Extract the (x, y) coordinate from the center of the cell holding the provided text.  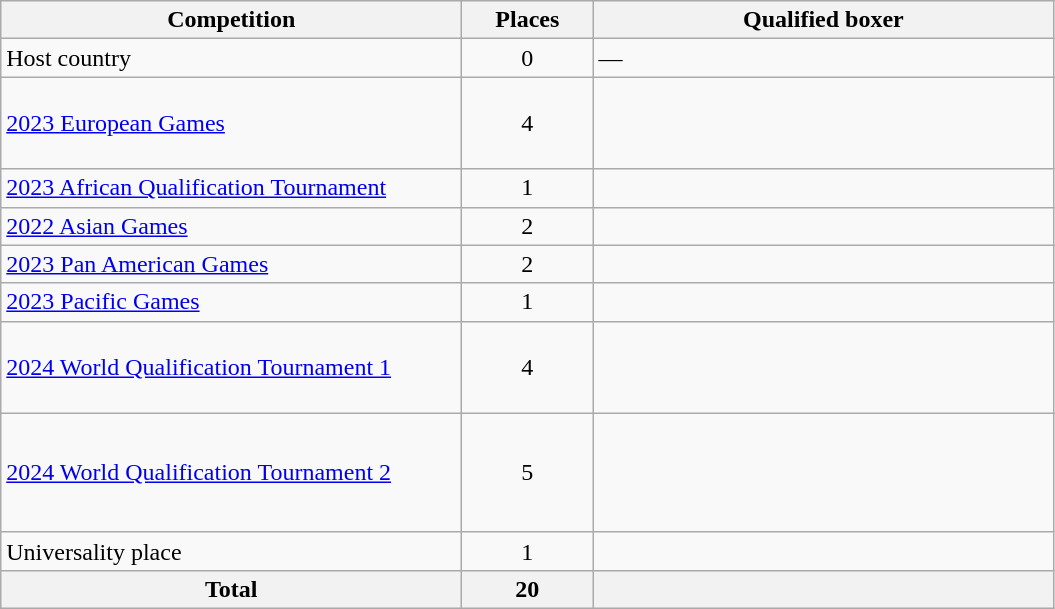
2024 World Qualification Tournament 2 (232, 472)
2023 Pan American Games (232, 264)
2023 European Games (232, 123)
20 (528, 589)
Total (232, 589)
2023 Pacific Games (232, 302)
2024 World Qualification Tournament 1 (232, 367)
Universality place (232, 551)
Qualified boxer (824, 20)
0 (528, 58)
Host country (232, 58)
2023 African Qualification Tournament (232, 188)
— (824, 58)
Competition (232, 20)
5 (528, 472)
2022 Asian Games (232, 226)
Places (528, 20)
